For the text-containing cell, return its midpoint in (X, Y) coordinate format. 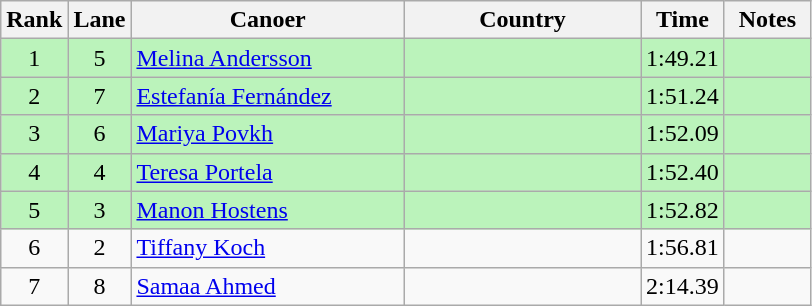
1:49.21 (683, 58)
Estefanía Fernández (268, 96)
Lane (100, 20)
8 (100, 286)
1:52.09 (683, 134)
Time (683, 20)
1 (34, 58)
Notes (767, 20)
Tiffany Koch (268, 248)
Country (522, 20)
Canoer (268, 20)
Teresa Portela (268, 172)
1:52.40 (683, 172)
Melina Andersson (268, 58)
1:52.82 (683, 210)
Manon Hostens (268, 210)
Mariya Povkh (268, 134)
1:56.81 (683, 248)
Samaa Ahmed (268, 286)
Rank (34, 20)
2:14.39 (683, 286)
1:51.24 (683, 96)
